Return the [X, Y] coordinate for the center point of the cell that contains the specified text.  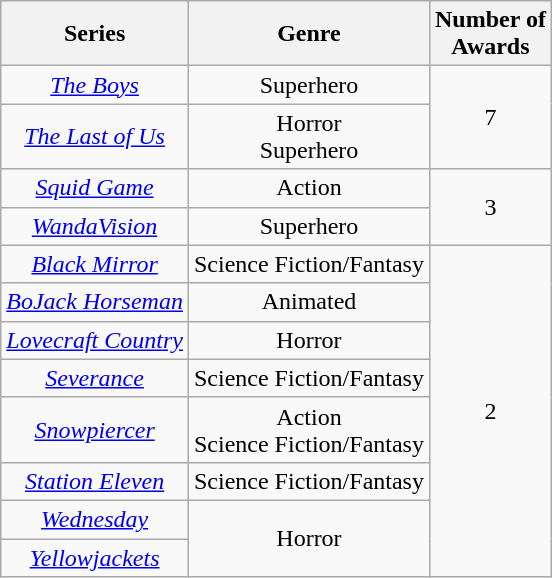
3 [490, 207]
Yellowjackets [95, 557]
The Boys [95, 85]
Action [308, 188]
Number ofAwards [490, 34]
Animated [308, 302]
ActionScience Fiction/Fantasy [308, 430]
Wednesday [95, 519]
HorrorSuperhero [308, 136]
Series [95, 34]
Black Mirror [95, 264]
Genre [308, 34]
2 [490, 411]
Lovecraft Country [95, 340]
7 [490, 118]
BoJack Horseman [95, 302]
Snowpiercer [95, 430]
Station Eleven [95, 481]
Squid Game [95, 188]
WandaVision [95, 226]
The Last of Us [95, 136]
Severance [95, 378]
